Pinpoint the cell where the given text exists, returning its [x, y] midpoint coordinate. 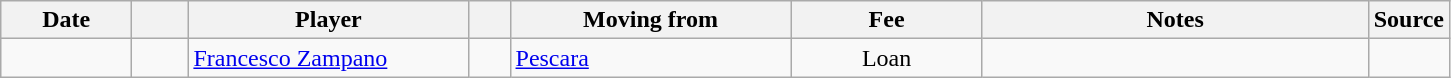
Date [66, 20]
Moving from [650, 20]
Player [328, 20]
Pescara [650, 58]
Fee [886, 20]
Source [1408, 20]
Loan [886, 58]
Notes [1175, 20]
Francesco Zampano [328, 58]
